Determine the (x, y) coordinate at the center of the cell enclosing the given text.  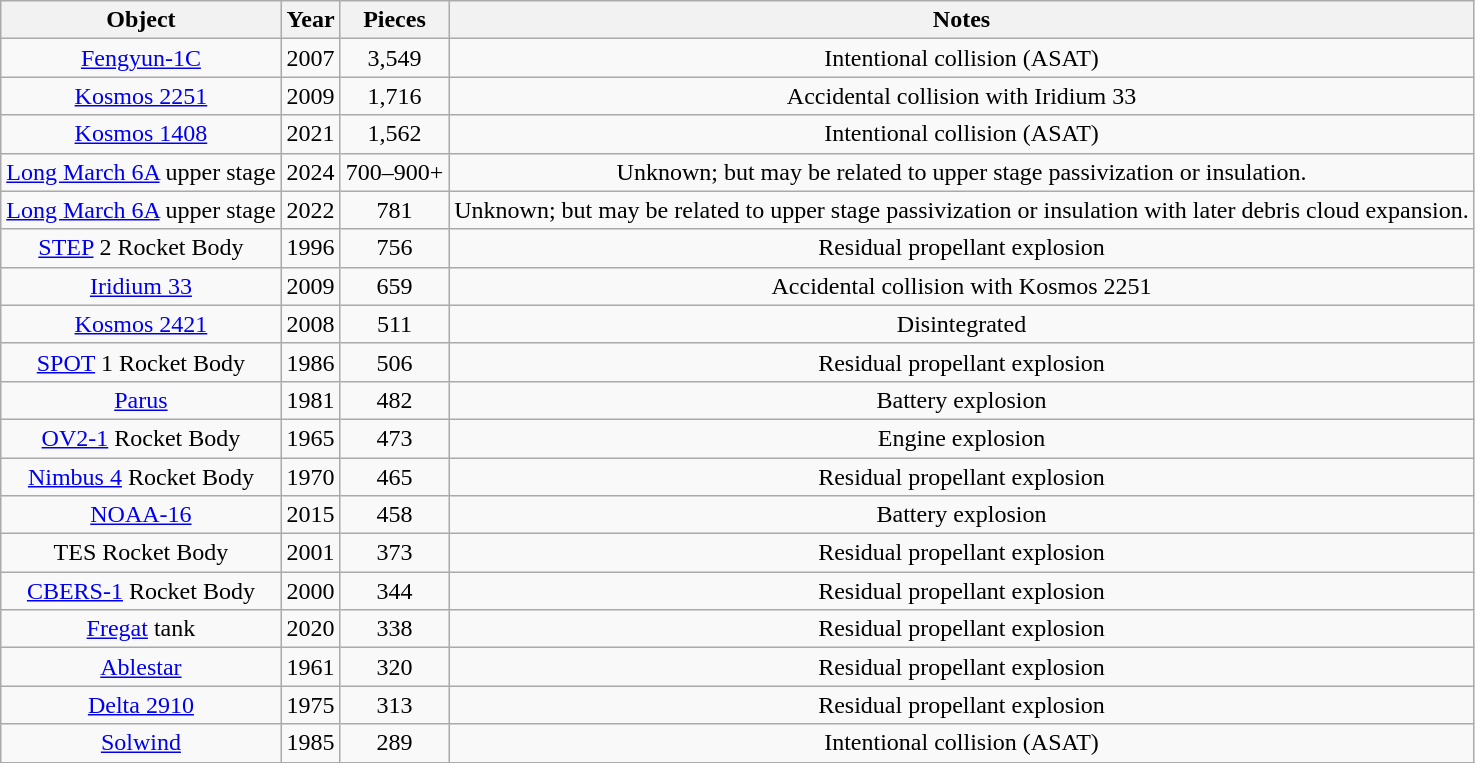
Fengyun-1C (141, 58)
TES Rocket Body (141, 553)
1961 (310, 667)
Solwind (141, 743)
2001 (310, 553)
2008 (310, 324)
Nimbus 4 Rocket Body (141, 477)
1975 (310, 705)
STEP 2 Rocket Body (141, 248)
1,716 (394, 96)
OV2-1 Rocket Body (141, 438)
3,549 (394, 58)
506 (394, 362)
Kosmos 1408 (141, 134)
2020 (310, 629)
SPOT 1 Rocket Body (141, 362)
Ablestar (141, 667)
659 (394, 286)
1986 (310, 362)
338 (394, 629)
473 (394, 438)
Engine explosion (962, 438)
Object (141, 20)
482 (394, 400)
313 (394, 705)
Unknown; but may be related to upper stage passivization or insulation. (962, 172)
Disintegrated (962, 324)
Notes (962, 20)
2024 (310, 172)
458 (394, 515)
Parus (141, 400)
1985 (310, 743)
CBERS-1 Rocket Body (141, 591)
Iridium 33 (141, 286)
511 (394, 324)
2022 (310, 210)
1970 (310, 477)
1981 (310, 400)
Accidental collision with Iridium 33 (962, 96)
1,562 (394, 134)
781 (394, 210)
1965 (310, 438)
289 (394, 743)
2015 (310, 515)
1996 (310, 248)
320 (394, 667)
2007 (310, 58)
700–900+ (394, 172)
373 (394, 553)
NOAA-16 (141, 515)
Kosmos 2421 (141, 324)
2021 (310, 134)
Unknown; but may be related to upper stage passivization or insulation with later debris cloud expansion. (962, 210)
Fregat tank (141, 629)
Year (310, 20)
2000 (310, 591)
344 (394, 591)
Accidental collision with Kosmos 2251 (962, 286)
756 (394, 248)
Pieces (394, 20)
Delta 2910 (141, 705)
465 (394, 477)
Kosmos 2251 (141, 96)
